Return (x, y) of the center of cell containing provided text 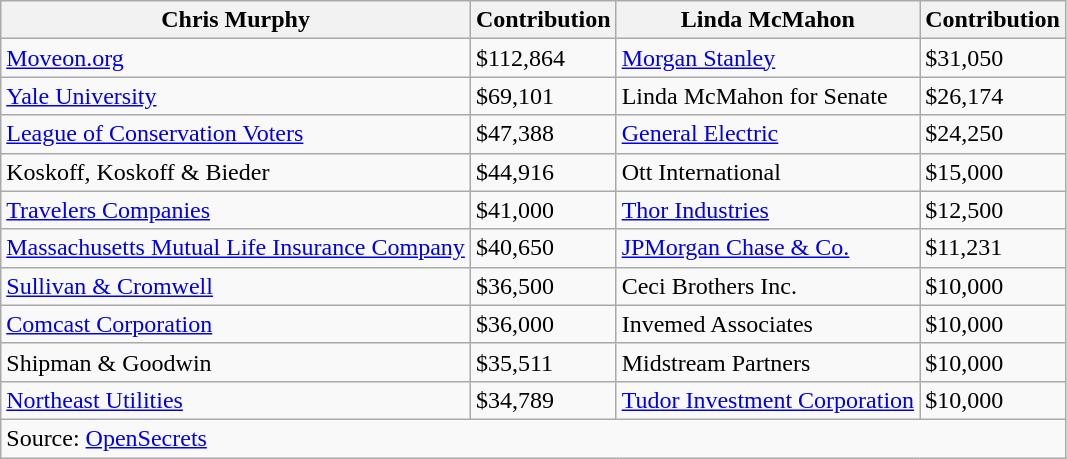
$69,101 (543, 96)
Massachusetts Mutual Life Insurance Company (236, 248)
Shipman & Goodwin (236, 362)
$31,050 (993, 58)
$35,511 (543, 362)
$26,174 (993, 96)
Linda McMahon for Senate (768, 96)
Thor Industries (768, 210)
$34,789 (543, 400)
$12,500 (993, 210)
Tudor Investment Corporation (768, 400)
League of Conservation Voters (236, 134)
JPMorgan Chase & Co. (768, 248)
Northeast Utilities (236, 400)
Travelers Companies (236, 210)
Ceci Brothers Inc. (768, 286)
Sullivan & Cromwell (236, 286)
$112,864 (543, 58)
Linda McMahon (768, 20)
Source: OpenSecrets (534, 438)
$36,000 (543, 324)
$47,388 (543, 134)
Moveon.org (236, 58)
Yale University (236, 96)
$36,500 (543, 286)
Comcast Corporation (236, 324)
General Electric (768, 134)
$40,650 (543, 248)
Invemed Associates (768, 324)
Chris Murphy (236, 20)
Ott International (768, 172)
Midstream Partners (768, 362)
Morgan Stanley (768, 58)
Koskoff, Koskoff & Bieder (236, 172)
$15,000 (993, 172)
$44,916 (543, 172)
$41,000 (543, 210)
$24,250 (993, 134)
$11,231 (993, 248)
